Provide the (X, Y) coordinate of the cell's center where the given text is located.  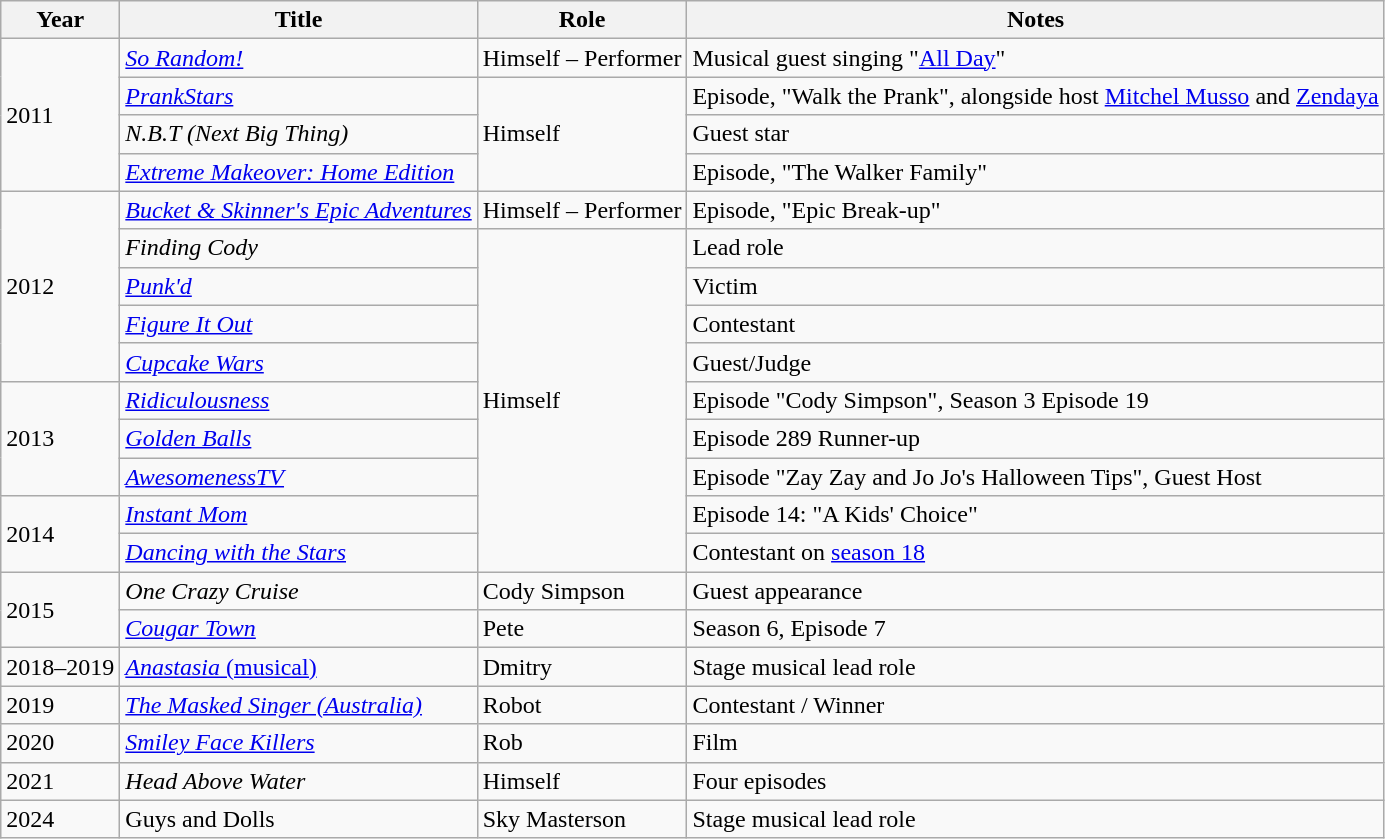
Contestant / Winner (1036, 705)
2019 (60, 705)
Cupcake Wars (298, 362)
2021 (60, 781)
Guest/Judge (1036, 362)
N.B.T (Next Big Thing) (298, 134)
Notes (1036, 20)
PrankStars (298, 96)
Robot (582, 705)
Episode, "The Walker Family" (1036, 172)
Victim (1036, 286)
2018–2019 (60, 667)
One Crazy Cruise (298, 591)
2011 (60, 115)
Figure It Out (298, 324)
Title (298, 20)
Golden Balls (298, 438)
Finding Cody (298, 248)
Bucket & Skinner's Epic Adventures (298, 210)
Episode, "Epic Break-up" (1036, 210)
2014 (60, 534)
2012 (60, 286)
2024 (60, 819)
Year (60, 20)
Extreme Makeover: Home Edition (298, 172)
2015 (60, 610)
Punk'd (298, 286)
2020 (60, 743)
Dancing with the Stars (298, 553)
Ridiculousness (298, 400)
Episode "Zay Zay and Jo Jo's Halloween Tips", Guest Host (1036, 477)
Guys and Dolls (298, 819)
The Masked Singer (Australia) (298, 705)
Guest star (1036, 134)
Four episodes (1036, 781)
Anastasia (musical) (298, 667)
Instant Mom (298, 515)
Film (1036, 743)
Smiley Face Killers (298, 743)
Contestant on season 18 (1036, 553)
Pete (582, 629)
Sky Masterson (582, 819)
Dmitry (582, 667)
Musical guest singing "All Day" (1036, 58)
Head Above Water (298, 781)
Cody Simpson (582, 591)
Contestant (1036, 324)
Episode "Cody Simpson", Season 3 Episode 19 (1036, 400)
Guest appearance (1036, 591)
Season 6, Episode 7 (1036, 629)
2013 (60, 438)
AwesomenessTV (298, 477)
Cougar Town (298, 629)
Episode 14: "A Kids' Choice" (1036, 515)
Role (582, 20)
Episode, "Walk the Prank", alongside host Mitchel Musso and Zendaya (1036, 96)
Rob (582, 743)
So Random! (298, 58)
Lead role (1036, 248)
Episode 289 Runner-up (1036, 438)
